Provide the (x, y) coordinate of the cell's center where the given text is located.  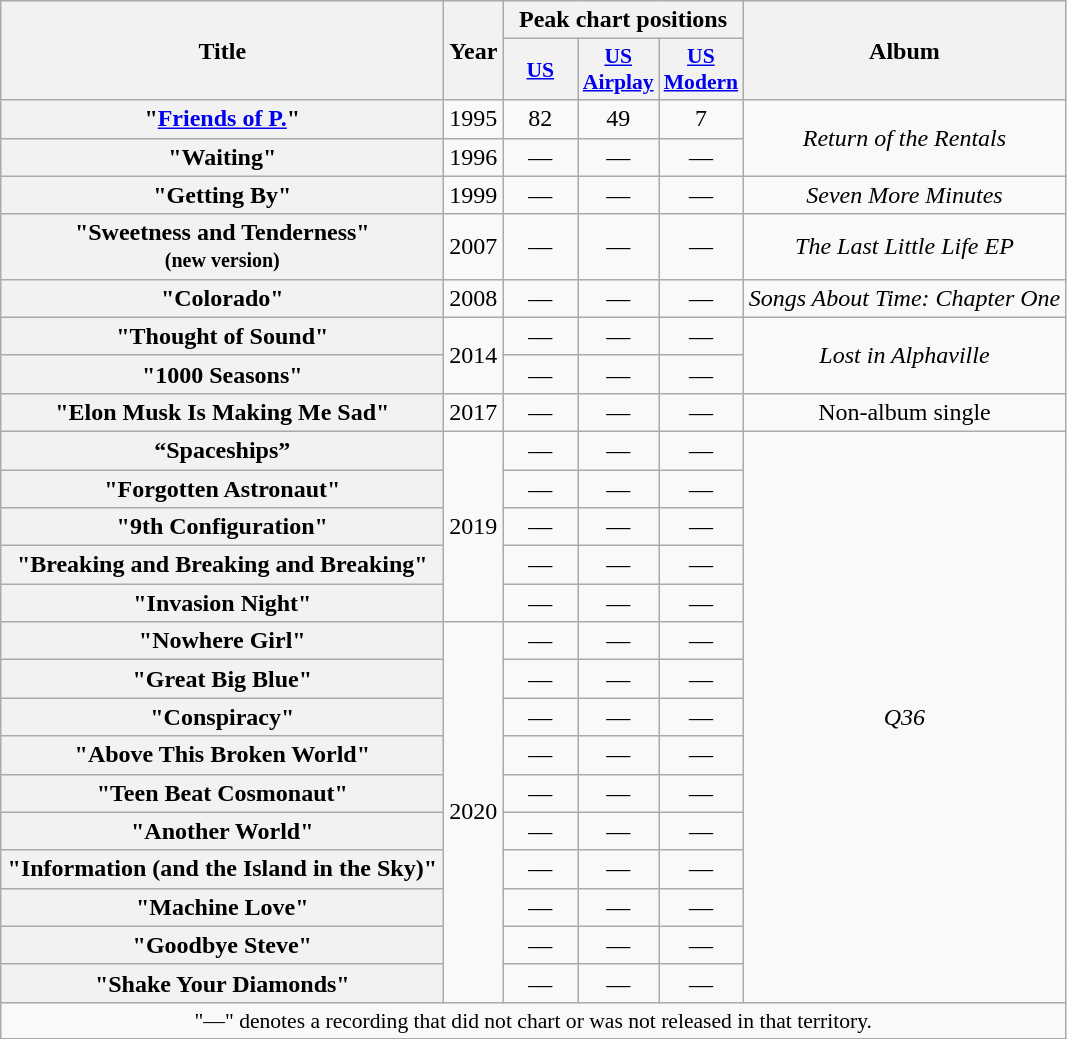
"Conspiracy" (222, 717)
"Shake Your Diamonds" (222, 983)
Year (474, 50)
"Waiting" (222, 157)
"Information (and the Island in the Sky)" (222, 869)
Seven More Minutes (904, 195)
"Colorado" (222, 298)
"9th Configuration" (222, 527)
2017 (474, 412)
US (540, 70)
Q36 (904, 716)
USAirplay (618, 70)
82 (540, 119)
1996 (474, 157)
Songs About Time: Chapter One (904, 298)
"Invasion Night" (222, 603)
2014 (474, 355)
2007 (474, 246)
"Another World" (222, 831)
"Elon Musk Is Making Me Sad" (222, 412)
Non-album single (904, 412)
Return of the Rentals (904, 138)
USModern (701, 70)
"—" denotes a recording that did not chart or was not released in that territory. (534, 1020)
7 (701, 119)
Title (222, 50)
Album (904, 50)
"Machine Love" (222, 907)
The Last Little Life EP (904, 246)
"Getting By" (222, 195)
1995 (474, 119)
2008 (474, 298)
"Above This Broken World" (222, 755)
"Sweetness and Tenderness"(new version) (222, 246)
"1000 Seasons" (222, 374)
Lost in Alphaville (904, 355)
2020 (474, 812)
"Breaking and Breaking and Breaking" (222, 565)
"Friends of P." (222, 119)
"Thought of Sound" (222, 336)
"Great Big Blue" (222, 679)
1999 (474, 195)
2019 (474, 526)
"Forgotten Astronaut" (222, 489)
"Goodbye Steve" (222, 945)
"Nowhere Girl" (222, 641)
49 (618, 119)
Peak chart positions (623, 20)
"Teen Beat Cosmonaut" (222, 793)
“Spaceships” (222, 450)
